Return the [X, Y] coordinate for the center point of the cell that contains the specified text.  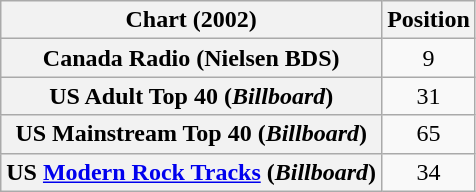
US Adult Top 40 (Billboard) [192, 96]
65 [429, 134]
31 [429, 96]
34 [429, 172]
Position [429, 20]
US Modern Rock Tracks (Billboard) [192, 172]
Canada Radio (Nielsen BDS) [192, 58]
9 [429, 58]
Chart (2002) [192, 20]
US Mainstream Top 40 (Billboard) [192, 134]
